Detect which cell encompasses the target text, then output its (x, y) center coordinate. 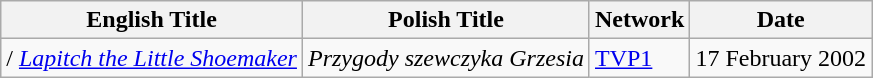
/ Lapitch the Little Shoemaker (152, 58)
Network (639, 20)
English Title (152, 20)
TVP1 (639, 58)
Date (781, 20)
Polish Title (446, 20)
Przygody szewczyka Grzesia (446, 58)
17 February 2002 (781, 58)
